Find where the given text appears and provide that cell's center as [x, y] coordinate. 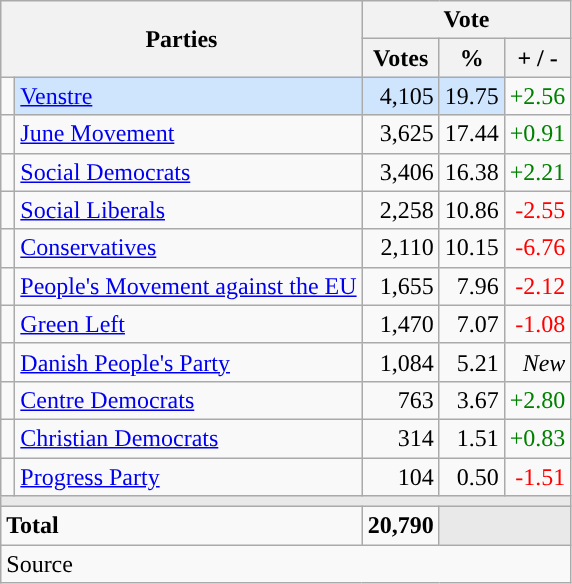
10.15 [472, 248]
19.75 [472, 96]
People's Movement against the EU [188, 286]
3,406 [400, 172]
June Movement [188, 134]
104 [400, 477]
Christian Democrats [188, 438]
Source [286, 564]
-1.08 [538, 324]
1.51 [472, 438]
7.07 [472, 324]
1,470 [400, 324]
+2.80 [538, 400]
Danish People's Party [188, 362]
Venstre [188, 96]
1,084 [400, 362]
-6.76 [538, 248]
2,110 [400, 248]
Social Democrats [188, 172]
4,105 [400, 96]
+0.83 [538, 438]
Centre Democrats [188, 400]
Conservatives [188, 248]
1,655 [400, 286]
+ / - [538, 58]
314 [400, 438]
Green Left [188, 324]
Votes [400, 58]
Social Liberals [188, 210]
-1.51 [538, 477]
Progress Party [188, 477]
16.38 [472, 172]
763 [400, 400]
-2.12 [538, 286]
10.86 [472, 210]
Vote [466, 20]
+2.21 [538, 172]
5.21 [472, 362]
20,790 [400, 526]
Parties [182, 39]
7.96 [472, 286]
17.44 [472, 134]
2,258 [400, 210]
+2.56 [538, 96]
3,625 [400, 134]
New [538, 362]
0.50 [472, 477]
-2.55 [538, 210]
% [472, 58]
3.67 [472, 400]
Total [182, 526]
+0.91 [538, 134]
